Find where the given text appears and provide that cell's center as [X, Y] coordinate. 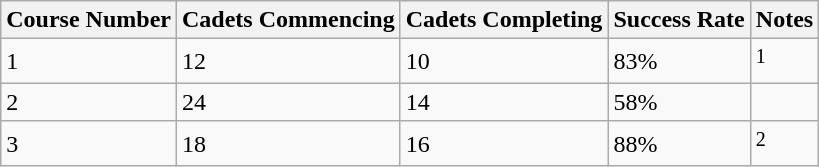
16 [504, 144]
88% [679, 144]
Success Rate [679, 20]
14 [504, 102]
58% [679, 102]
24 [288, 102]
Cadets Commencing [288, 20]
12 [288, 62]
Cadets Completing [504, 20]
Course Number [89, 20]
3 [89, 144]
Notes [784, 20]
18 [288, 144]
83% [679, 62]
10 [504, 62]
